Return the (x, y) coordinate for the center point of the cell that contains the specified text.  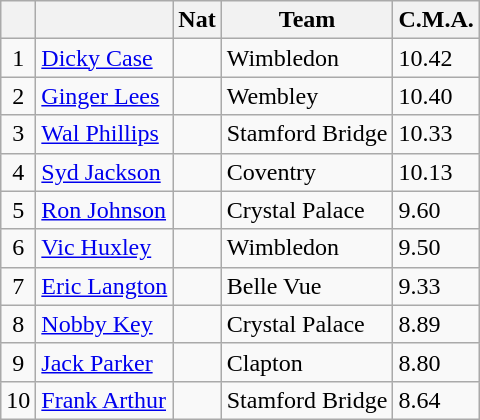
10.13 (436, 172)
9.33 (436, 286)
1 (18, 58)
4 (18, 172)
6 (18, 248)
Jack Parker (104, 362)
5 (18, 210)
C.M.A. (436, 20)
Syd Jackson (104, 172)
10.40 (436, 96)
7 (18, 286)
9.50 (436, 248)
Nobby Key (104, 324)
Clapton (307, 362)
Wal Phillips (104, 134)
Coventry (307, 172)
10.42 (436, 58)
9 (18, 362)
9.60 (436, 210)
10 (18, 400)
2 (18, 96)
8.80 (436, 362)
Ginger Lees (104, 96)
Vic Huxley (104, 248)
8 (18, 324)
Team (307, 20)
Eric Langton (104, 286)
Belle Vue (307, 286)
8.64 (436, 400)
3 (18, 134)
Ron Johnson (104, 210)
Dicky Case (104, 58)
8.89 (436, 324)
Frank Arthur (104, 400)
10.33 (436, 134)
Nat (197, 20)
Wembley (307, 96)
